Return the (X, Y) coordinate for the center point of the cell that contains the specified text.  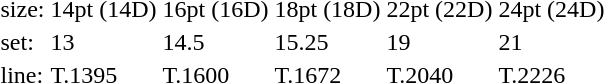
19 (440, 42)
13 (104, 42)
15.25 (328, 42)
14.5 (216, 42)
